Capture the cell that displays the provided text and extract its (X, Y) central coordinate. 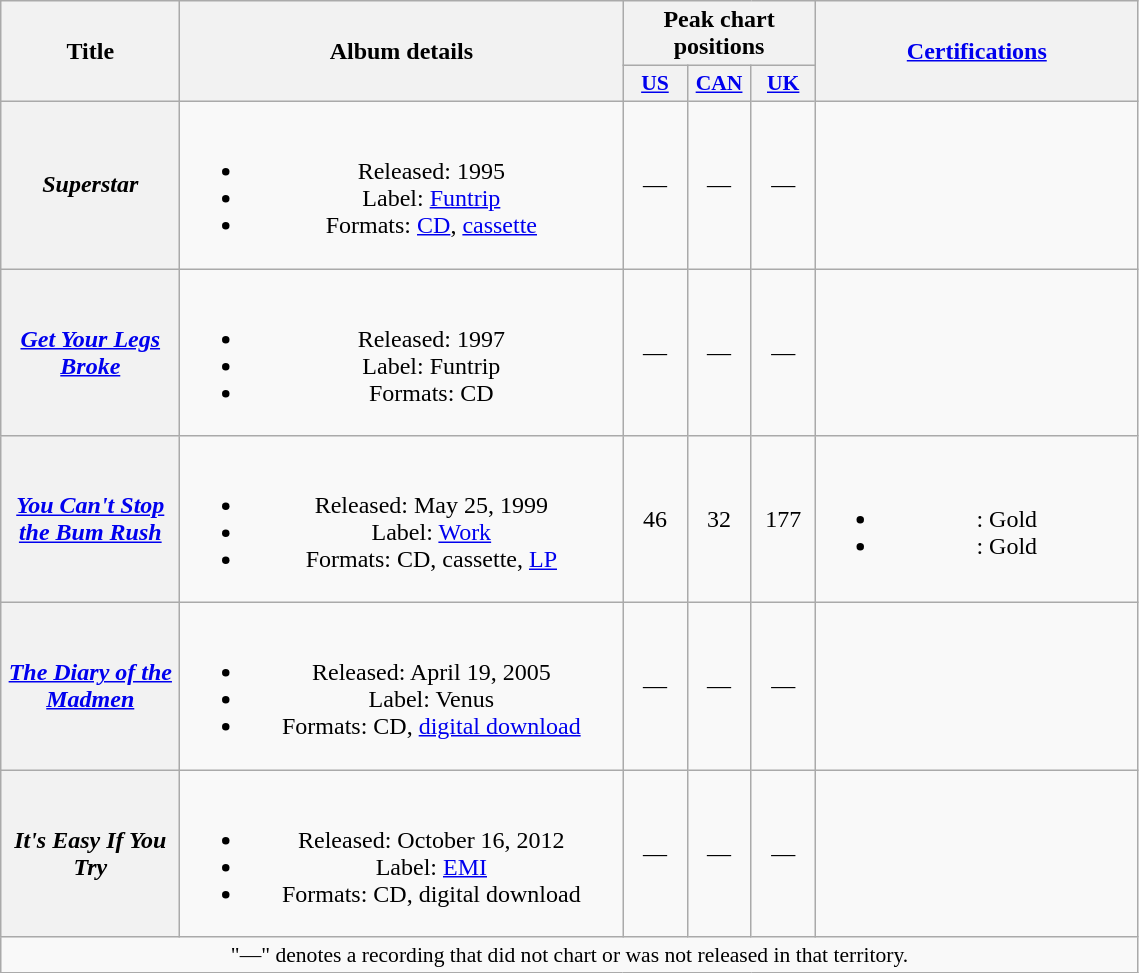
Released: 1995Label: FuntripFormats: CD, cassette (402, 184)
Album details (402, 52)
It's Easy If You Try (90, 854)
: Gold: Gold (976, 520)
UK (783, 84)
Certifications (976, 52)
Released: April 19, 2005Label: VenusFormats: CD, digital download (402, 686)
CAN (719, 84)
Get Your Legs Broke (90, 352)
Title (90, 52)
Released: 1997Label: FuntripFormats: CD (402, 352)
Released: October 16, 2012Label: EMIFormats: CD, digital download (402, 854)
32 (719, 520)
"—" denotes a recording that did not chart or was not released in that territory. (570, 955)
Released: May 25, 1999Label: WorkFormats: CD, cassette, LP (402, 520)
Peak chart positions (719, 34)
46 (655, 520)
177 (783, 520)
US (655, 84)
You Can't Stop the Bum Rush (90, 520)
The Diary of the Madmen (90, 686)
Superstar (90, 184)
